Determine the (x, y) coordinate at the center of the cell enclosing the given text.  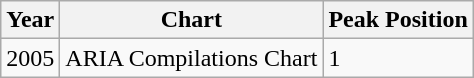
2005 (30, 58)
ARIA Compilations Chart (192, 58)
Peak Position (398, 20)
Year (30, 20)
1 (398, 58)
Chart (192, 20)
